Provide the [X, Y] coordinate of the cell's center where the given text is located.  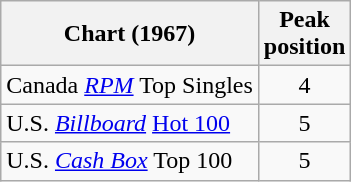
Peakposition [304, 34]
Chart (1967) [130, 34]
U.S. Billboard Hot 100 [130, 123]
U.S. Cash Box Top 100 [130, 161]
Canada RPM Top Singles [130, 85]
4 [304, 85]
